Search for the cell housing the specified text and yield its [X, Y] center coordinate. 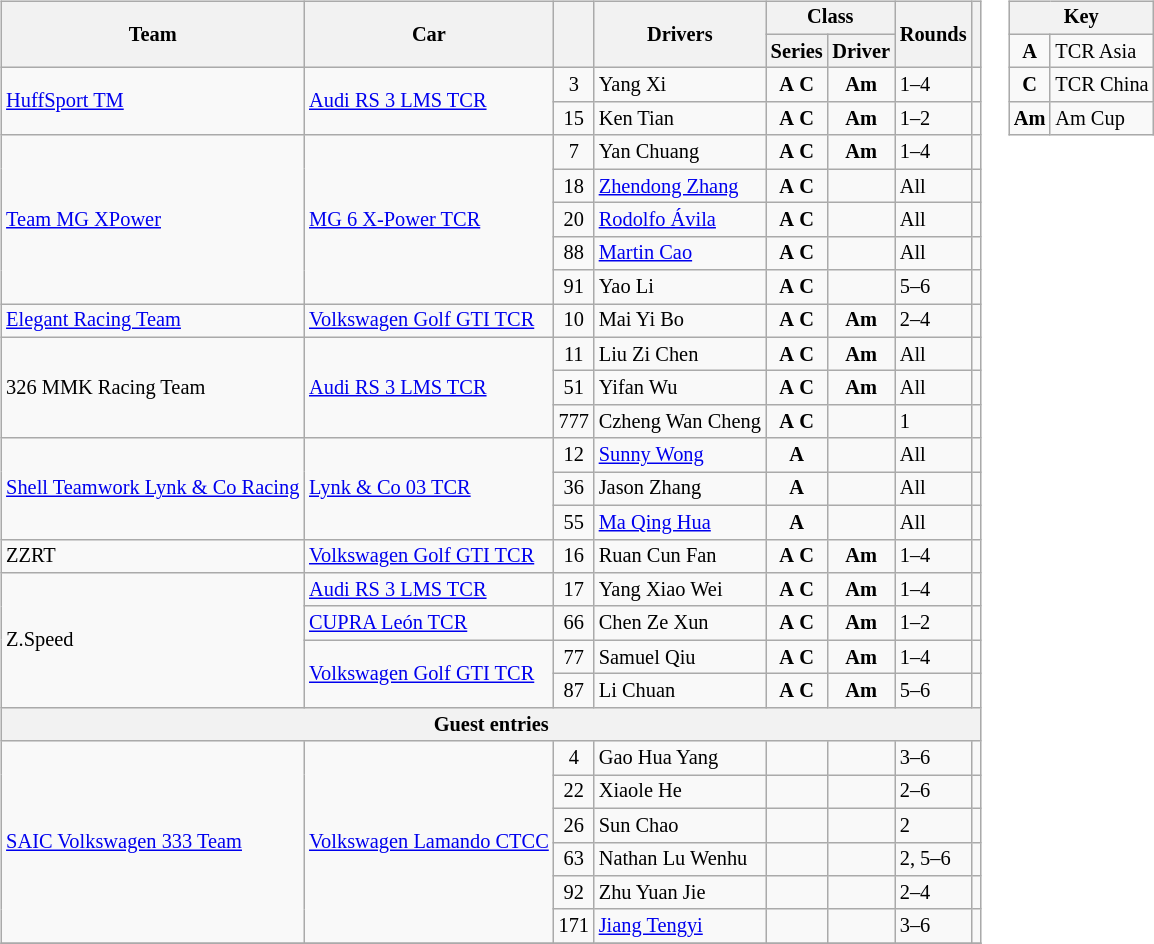
171 [574, 926]
55 [574, 522]
Elegant Racing Team [152, 321]
Sunny Wong [680, 455]
Ruan Cun Fan [680, 556]
26 [574, 825]
Zhu Yuan Jie [680, 893]
1 [934, 422]
2–6 [934, 792]
Volkswagen Lamando CTCC [428, 842]
Z.Speed [152, 640]
51 [574, 388]
Team [152, 34]
Team MG XPower [152, 219]
16 [574, 556]
66 [574, 623]
326 MMK Racing Team [152, 388]
2 [934, 825]
Xiaole He [680, 792]
Jason Zhang [680, 489]
20 [574, 220]
Samuel Qiu [680, 657]
10 [574, 321]
36 [574, 489]
Yao Li [680, 287]
91 [574, 287]
Key [1082, 18]
ZZRT [152, 556]
15 [574, 119]
Mai Yi Bo [680, 321]
3 [574, 85]
Yang Xi [680, 85]
Shell Teamwork Lynk & Co Racing [152, 488]
92 [574, 893]
Czheng Wan Cheng [680, 422]
Guest entries [491, 724]
Zhendong Zhang [680, 186]
63 [574, 859]
Series [797, 51]
4 [574, 758]
Driver [860, 51]
Class [830, 18]
Yan Chuang [680, 152]
Jiang Tengyi [680, 926]
88 [574, 253]
Yang Xiao Wei [680, 590]
87 [574, 691]
Nathan Lu Wenhu [680, 859]
Ma Qing Hua [680, 522]
777 [574, 422]
Rodolfo Ávila [680, 220]
22 [574, 792]
12 [574, 455]
Liu Zi Chen [680, 354]
Yifan Wu [680, 388]
Lynk & Co 03 TCR [428, 488]
Car [428, 34]
TCR Asia [1102, 51]
Li Chuan [680, 691]
77 [574, 657]
Chen Ze Xun [680, 623]
18 [574, 186]
CUPRA León TCR [428, 623]
Am Cup [1102, 119]
17 [574, 590]
TCR China [1102, 85]
C [1030, 85]
7 [574, 152]
HuffSport TM [152, 102]
Rounds [934, 34]
11 [574, 354]
2, 5–6 [934, 859]
Martin Cao [680, 253]
Ken Tian [680, 119]
MG 6 X-Power TCR [428, 219]
Sun Chao [680, 825]
Gao Hua Yang [680, 758]
SAIC Volkswagen 333 Team [152, 842]
Drivers [680, 34]
